Return the (x, y) coordinate for the center point of the cell that contains the specified text.  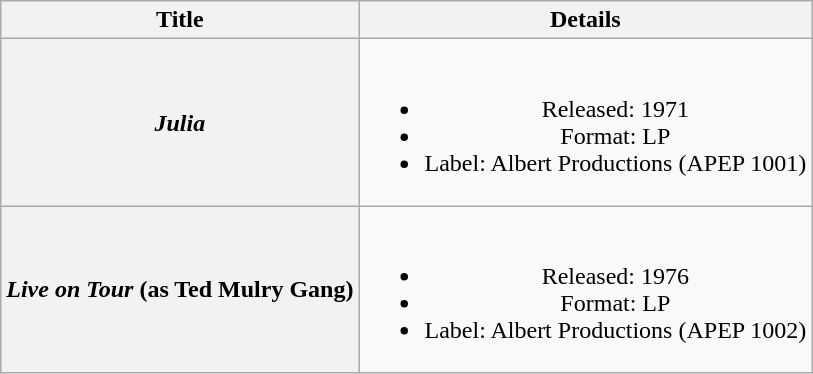
Details (586, 20)
Released: 1971Format: LPLabel: Albert Productions (APEP 1001) (586, 122)
Title (180, 20)
Released: 1976Format: LPLabel: Albert Productions (APEP 1002) (586, 290)
Live on Tour (as Ted Mulry Gang) (180, 290)
Julia (180, 122)
